Extract the (x, y) coordinate from the center of the cell holding the provided text.  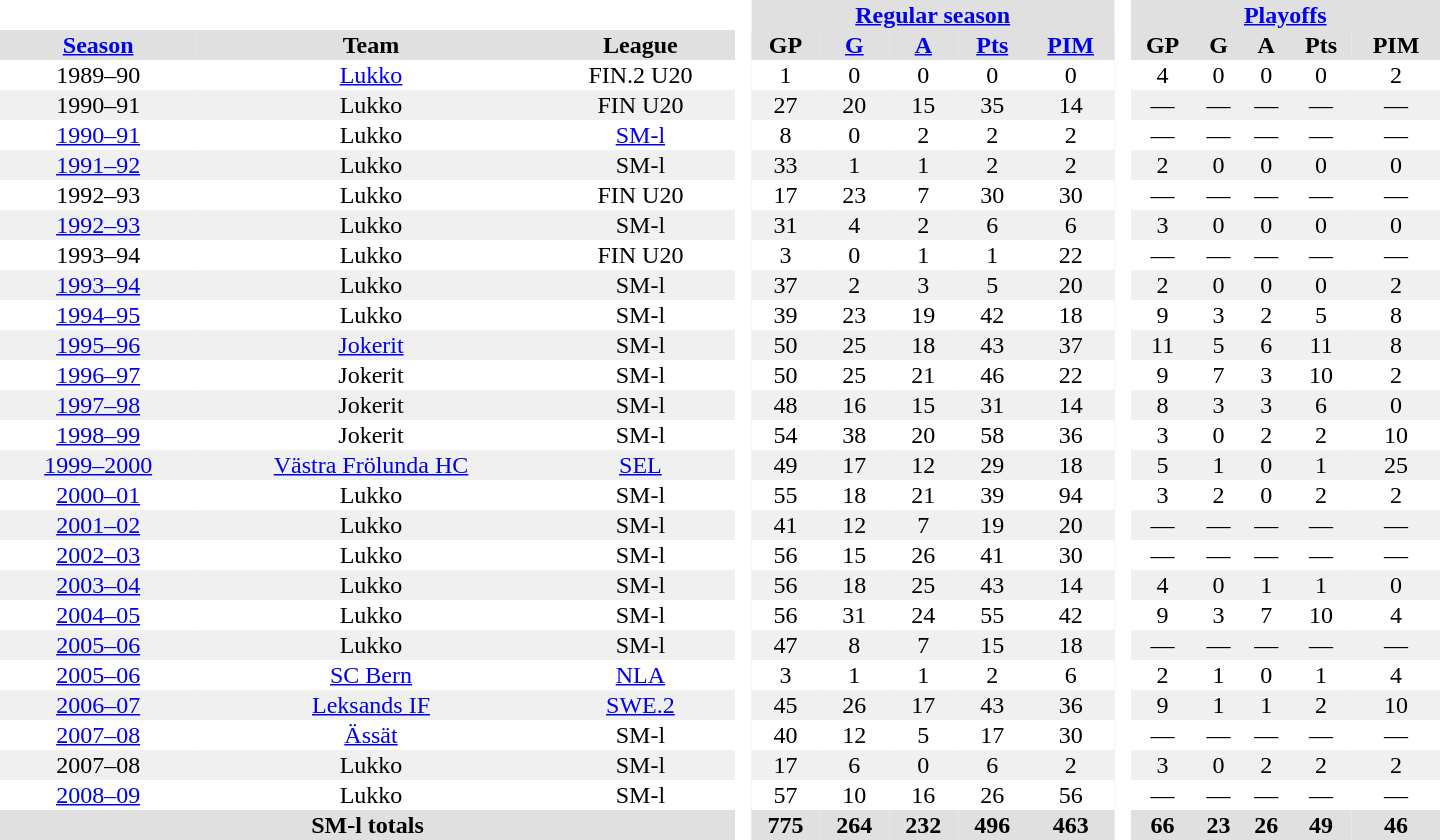
45 (786, 705)
264 (854, 825)
2001–02 (98, 525)
SWE.2 (640, 705)
SC Bern (371, 675)
57 (786, 795)
24 (924, 615)
38 (854, 435)
2006–07 (98, 705)
58 (992, 435)
232 (924, 825)
Leksands IF (371, 705)
2004–05 (98, 615)
NLA (640, 675)
Team (371, 45)
1994–95 (98, 315)
1999–2000 (98, 465)
SM-l totals (368, 825)
Västra Frölunda HC (371, 465)
1991–92 (98, 165)
1989–90 (98, 75)
496 (992, 825)
47 (786, 645)
54 (786, 435)
94 (1071, 495)
35 (992, 105)
2008–09 (98, 795)
463 (1071, 825)
1997–98 (98, 405)
SEL (640, 465)
48 (786, 405)
Season (98, 45)
40 (786, 735)
2002–03 (98, 555)
Playoffs (1285, 15)
Ässät (371, 735)
Regular season (933, 15)
League (640, 45)
33 (786, 165)
2003–04 (98, 585)
66 (1162, 825)
1998–99 (98, 435)
1995–96 (98, 345)
2000–01 (98, 495)
775 (786, 825)
1996–97 (98, 375)
FIN.2 U20 (640, 75)
29 (992, 465)
27 (786, 105)
